For the text-containing cell, return its midpoint in [X, Y] coordinate format. 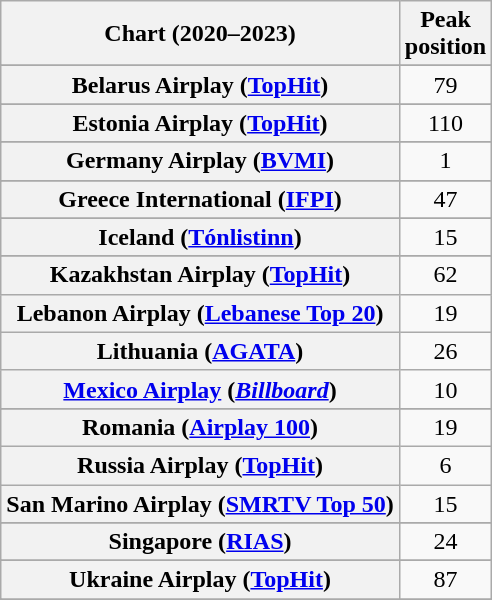
San Marino Airplay (SMRTV Top 50) [200, 503]
26 [445, 351]
87 [445, 580]
Greece International (IFPI) [200, 199]
Romania (Airplay 100) [200, 427]
110 [445, 123]
Belarus Airplay (TopHit) [200, 85]
Peakposition [445, 34]
Lithuania (AGATA) [200, 351]
Iceland (Tónlistinn) [200, 237]
79 [445, 85]
62 [445, 275]
47 [445, 199]
Chart (2020–2023) [200, 34]
10 [445, 389]
24 [445, 542]
1 [445, 161]
Ukraine Airplay (TopHit) [200, 580]
Germany Airplay (BVMI) [200, 161]
Kazakhstan Airplay (TopHit) [200, 275]
6 [445, 465]
Russia Airplay (TopHit) [200, 465]
Singapore (RIAS) [200, 542]
Mexico Airplay (Billboard) [200, 389]
Lebanon Airplay (Lebanese Top 20) [200, 313]
Estonia Airplay (TopHit) [200, 123]
